Scan for the cell matching the given text and deliver its [X, Y] coordinate at center. 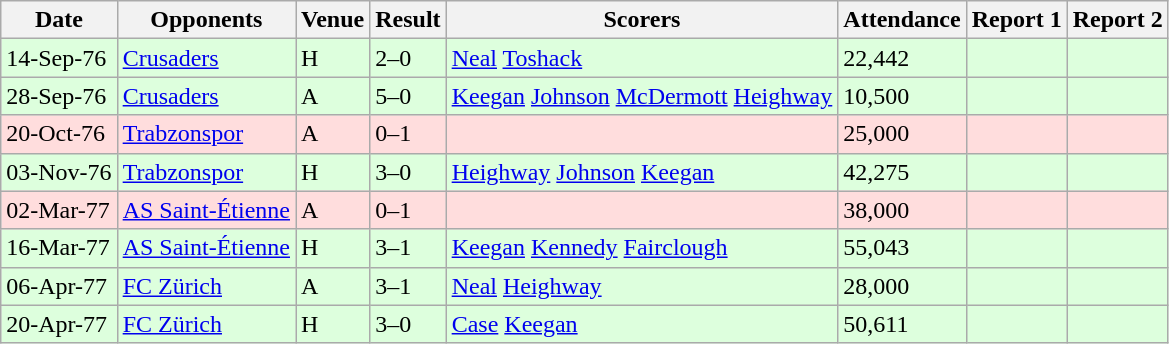
28,000 [902, 286]
14-Sep-76 [59, 58]
28-Sep-76 [59, 96]
2–0 [408, 58]
02-Mar-77 [59, 210]
55,043 [902, 248]
Venue [333, 20]
03-Nov-76 [59, 172]
Case Keegan [642, 324]
16-Mar-77 [59, 248]
Report 2 [1118, 20]
38,000 [902, 210]
Report 1 [1016, 20]
20-Apr-77 [59, 324]
10,500 [902, 96]
5–0 [408, 96]
42,275 [902, 172]
25,000 [902, 134]
20-Oct-76 [59, 134]
Opponents [206, 20]
Date [59, 20]
50,611 [902, 324]
Scorers [642, 20]
06-Apr-77 [59, 286]
Keegan Kennedy Fairclough [642, 248]
Neal Heighway [642, 286]
Neal Toshack [642, 58]
22,442 [902, 58]
Attendance [902, 20]
Keegan Johnson McDermott Heighway [642, 96]
Result [408, 20]
Heighway Johnson Keegan [642, 172]
